Return the [X, Y] coordinate for the center point of the cell that contains the specified text.  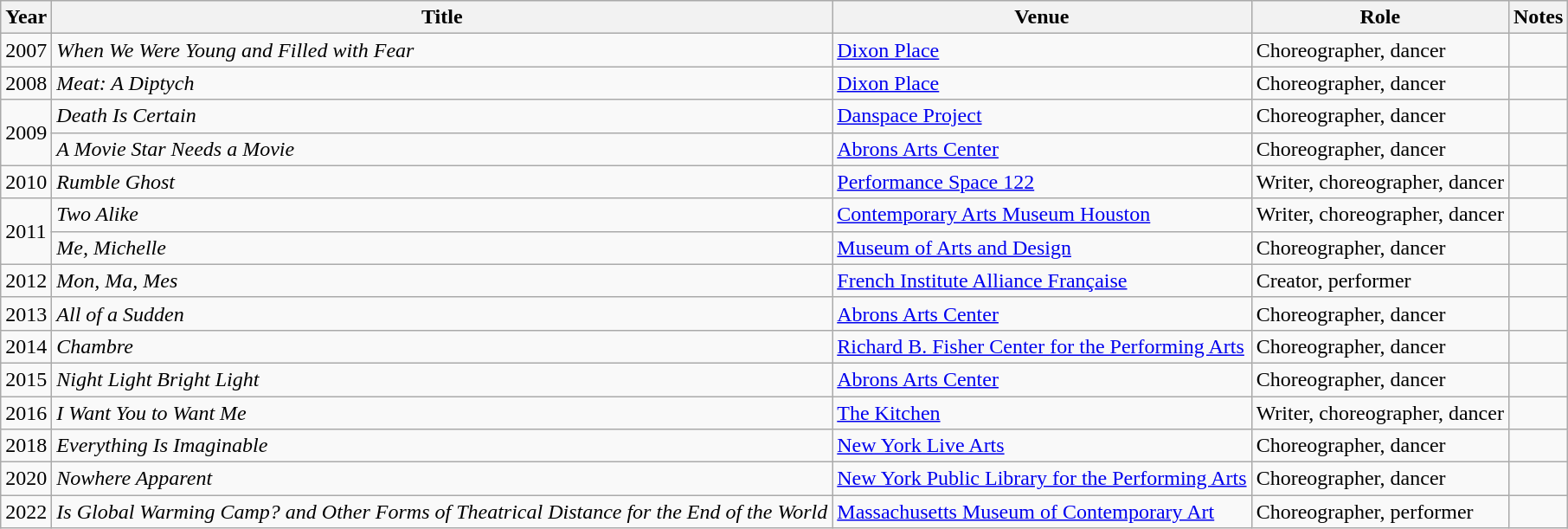
Danspace Project [1042, 116]
2016 [26, 413]
Chambre [442, 346]
2014 [26, 346]
Mon, Ma, Mes [442, 281]
Two Alike [442, 215]
Nowhere Apparent [442, 479]
Role [1379, 17]
New York Live Arts [1042, 446]
2007 [26, 50]
2015 [26, 379]
Venue [1042, 17]
Notes [1538, 17]
All of a Sudden [442, 313]
2022 [26, 512]
French Institute Alliance Française [1042, 281]
New York Public Library for the Performing Arts [1042, 479]
Night Light Bright Light [442, 379]
Performance Space 122 [1042, 182]
I Want You to Want Me [442, 413]
2018 [26, 446]
2011 [26, 231]
Death Is Certain [442, 116]
Museum of Arts and Design [1042, 248]
Creator, performer [1379, 281]
Massachusetts Museum of Contemporary Art [1042, 512]
When We Were Young and Filled with Fear [442, 50]
2012 [26, 281]
A Movie Star Needs a Movie [442, 149]
Richard B. Fisher Center for the Performing Arts [1042, 346]
Me, Michelle [442, 248]
Rumble Ghost [442, 182]
Choreographer, performer [1379, 512]
2009 [26, 132]
2020 [26, 479]
Everything Is Imaginable [442, 446]
2008 [26, 83]
Meat: A Diptych [442, 83]
Year [26, 17]
2013 [26, 313]
Is Global Warming Camp? and Other Forms of Theatrical Distance for the End of the World [442, 512]
Title [442, 17]
2010 [26, 182]
The Kitchen [1042, 413]
Contemporary Arts Museum Houston [1042, 215]
